Extract the [X, Y] coordinate from the center of the cell holding the provided text.  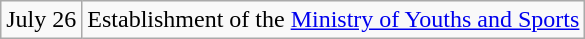
July 26 [42, 20]
Establishment of the Ministry of Youths and Sports [334, 20]
